For the text-containing cell, return its midpoint in (x, y) coordinate format. 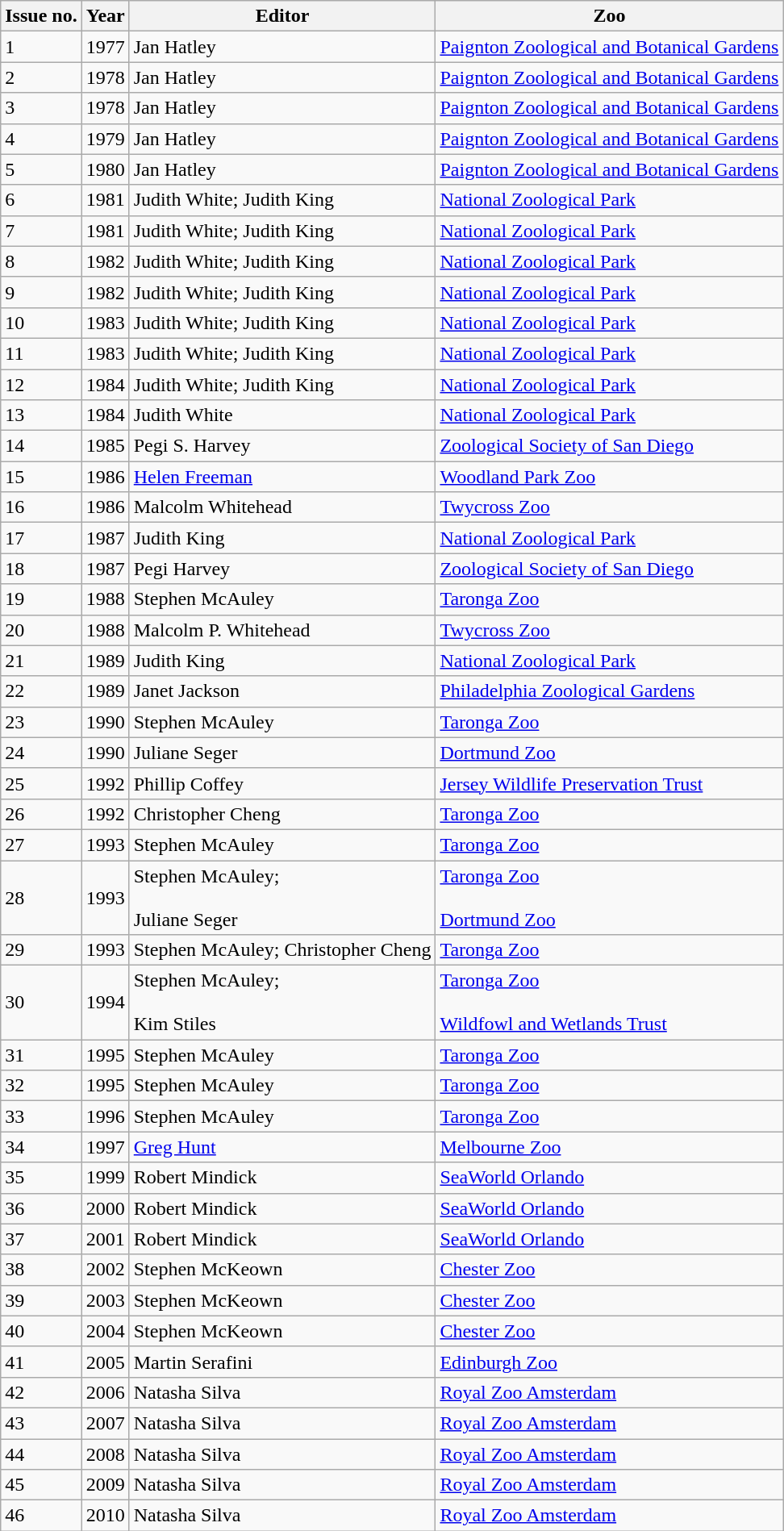
16 (41, 507)
17 (41, 538)
29 (41, 950)
42 (41, 1392)
2004 (105, 1331)
2009 (105, 1485)
1979 (105, 139)
33 (41, 1116)
2001 (105, 1239)
9 (41, 292)
Greg Hunt (282, 1147)
2003 (105, 1300)
18 (41, 569)
Malcolm Whitehead (282, 507)
Martin Serafini (282, 1362)
2008 (105, 1454)
21 (41, 661)
Dortmund Zoo (610, 753)
5 (41, 169)
6 (41, 200)
34 (41, 1147)
Malcolm P. Whitehead (282, 630)
19 (41, 599)
44 (41, 1454)
20 (41, 630)
43 (41, 1423)
22 (41, 691)
Zoo (610, 16)
2007 (105, 1423)
2010 (105, 1516)
32 (41, 1086)
2 (41, 77)
7 (41, 231)
Issue no. (41, 16)
23 (41, 722)
11 (41, 353)
36 (41, 1208)
1980 (105, 169)
Pegi Harvey (282, 569)
Stephen McAuley;Kim Stiles (282, 1003)
24 (41, 753)
1977 (105, 47)
13 (41, 415)
Juliane Seger (282, 753)
Helen Freeman (282, 477)
1 (41, 47)
30 (41, 1003)
31 (41, 1055)
Christopher Cheng (282, 814)
2005 (105, 1362)
40 (41, 1331)
Stephen McAuley;Juliane Seger (282, 897)
Philadelphia Zoological Gardens (610, 691)
Stephen McAuley; Christopher Cheng (282, 950)
41 (41, 1362)
Janet Jackson (282, 691)
39 (41, 1300)
27 (41, 845)
38 (41, 1270)
Phillip Coffey (282, 783)
12 (41, 385)
Melbourne Zoo (610, 1147)
Year (105, 16)
45 (41, 1485)
26 (41, 814)
28 (41, 897)
Taronga ZooDortmund Zoo (610, 897)
1997 (105, 1147)
Editor (282, 16)
3 (41, 108)
Edinburgh Zoo (610, 1362)
Woodland Park Zoo (610, 477)
10 (41, 323)
1985 (105, 446)
2000 (105, 1208)
8 (41, 261)
25 (41, 783)
4 (41, 139)
46 (41, 1516)
Taronga ZooWildfowl and Wetlands Trust (610, 1003)
37 (41, 1239)
Judith White (282, 415)
35 (41, 1178)
Jersey Wildlife Preservation Trust (610, 783)
2006 (105, 1392)
1996 (105, 1116)
1994 (105, 1003)
2002 (105, 1270)
Pegi S. Harvey (282, 446)
14 (41, 446)
1999 (105, 1178)
15 (41, 477)
